Provide the (x, y) coordinate of the cell's center where the given text is located.  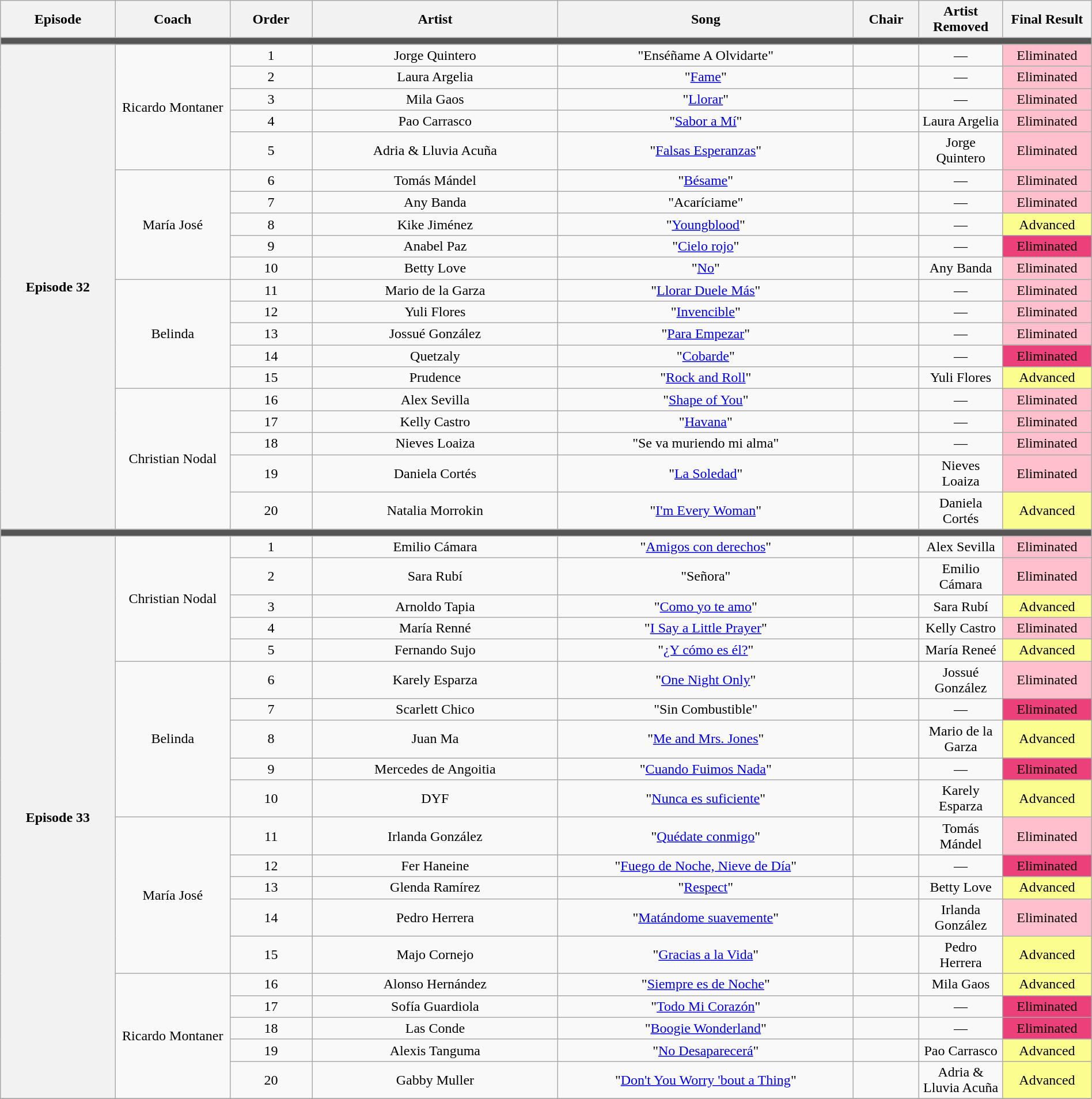
"Quédate conmigo" (706, 836)
Las Conde (435, 1028)
Natalia Morrokin (435, 510)
"One Night Only" (706, 680)
Scarlett Chico (435, 710)
Kike Jiménez (435, 224)
"No Desaparecerá" (706, 1050)
"No" (706, 268)
"Fuego de Noche, Nieve de Día" (706, 866)
Coach (173, 20)
"Se va muriendo mi alma" (706, 444)
"Cobarde" (706, 356)
Juan Ma (435, 740)
Episode 32 (58, 287)
"Respect" (706, 888)
María Reneé (961, 650)
"Rock and Roll" (706, 378)
"Shape of You" (706, 400)
"Youngblood" (706, 224)
"¿Y cómo es él?" (706, 650)
Fernando Sujo (435, 650)
"Falsas Esperanzas" (706, 151)
Episode 33 (58, 817)
Artist (435, 20)
Sofía Guardiola (435, 1006)
"I'm Every Woman" (706, 510)
"Cielo rojo" (706, 246)
Anabel Paz (435, 246)
"Sin Combustible" (706, 710)
"Cuando Fuimos Nada" (706, 769)
"Todo Mi Corazón" (706, 1006)
"Don't You Worry 'bout a Thing" (706, 1079)
Chair (886, 20)
Quetzaly (435, 356)
Glenda Ramírez (435, 888)
María Renné (435, 628)
Song (706, 20)
"Acaríciame" (706, 202)
"Invencible" (706, 312)
Fer Haneine (435, 866)
"Para Empezar" (706, 334)
"I Say a Little Prayer" (706, 628)
Artist Removed (961, 20)
DYF (435, 798)
"Boogie Wonderland" (706, 1028)
"Señora" (706, 576)
"Havana" (706, 422)
Alonso Hernández (435, 984)
"Llorar" (706, 99)
Arnoldo Tapia (435, 606)
Order (271, 20)
"Fame" (706, 77)
Majo Cornejo (435, 955)
"Matándome suavemente" (706, 917)
"Enséñame A Olvidarte" (706, 55)
Episode (58, 20)
Gabby Muller (435, 1079)
"Bésame" (706, 180)
"Me and Mrs. Jones" (706, 740)
"La Soledad" (706, 473)
Mercedes de Angoitia (435, 769)
"Amigos con derechos" (706, 547)
Prudence (435, 378)
"Nunca es suficiente" (706, 798)
"Siempre es de Noche" (706, 984)
"Sabor a Mí" (706, 121)
Final Result (1047, 20)
"Como yo te amo" (706, 606)
"Gracias a la Vida" (706, 955)
Alexis Tanguma (435, 1050)
"Llorar Duele Más" (706, 290)
